Find where the given text appears and provide that cell's center as [X, Y] coordinate. 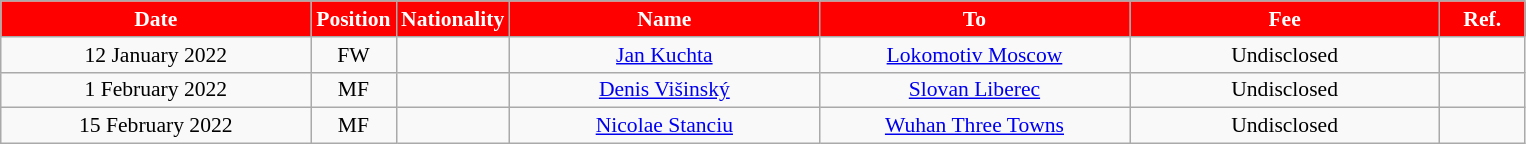
Fee [1285, 19]
Nationality [452, 19]
Date [156, 19]
Name [664, 19]
FW [354, 55]
Slovan Liberec [974, 90]
15 February 2022 [156, 126]
Nicolae Stanciu [664, 126]
Denis Višinský [664, 90]
Jan Kuchta [664, 55]
Lokomotiv Moscow [974, 55]
Ref. [1482, 19]
1 February 2022 [156, 90]
To [974, 19]
12 January 2022 [156, 55]
Wuhan Three Towns [974, 126]
Position [354, 19]
